Locate the cell with the specified text and output its [X, Y] center coordinate. 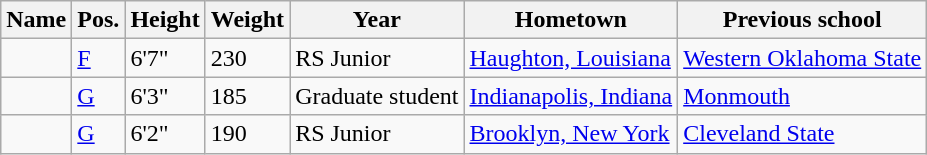
185 [247, 96]
190 [247, 134]
Year [377, 20]
6'2" [165, 134]
Monmouth [802, 96]
230 [247, 58]
Name [36, 20]
Indianapolis, Indiana [571, 96]
Previous school [802, 20]
Pos. [98, 20]
Western Oklahoma State [802, 58]
Haughton, Louisiana [571, 58]
Hometown [571, 20]
Brooklyn, New York [571, 134]
6'7" [165, 58]
Graduate student [377, 96]
Weight [247, 20]
6'3" [165, 96]
Height [165, 20]
F [98, 58]
Cleveland State [802, 134]
